Output the [x, y] coordinate of the center of the cell containing the given text.  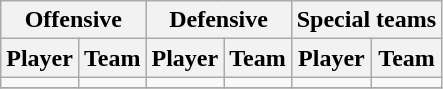
Defensive [218, 20]
Special teams [366, 20]
Offensive [74, 20]
